Provide the (X, Y) coordinate of the cell's center where the given text is located.  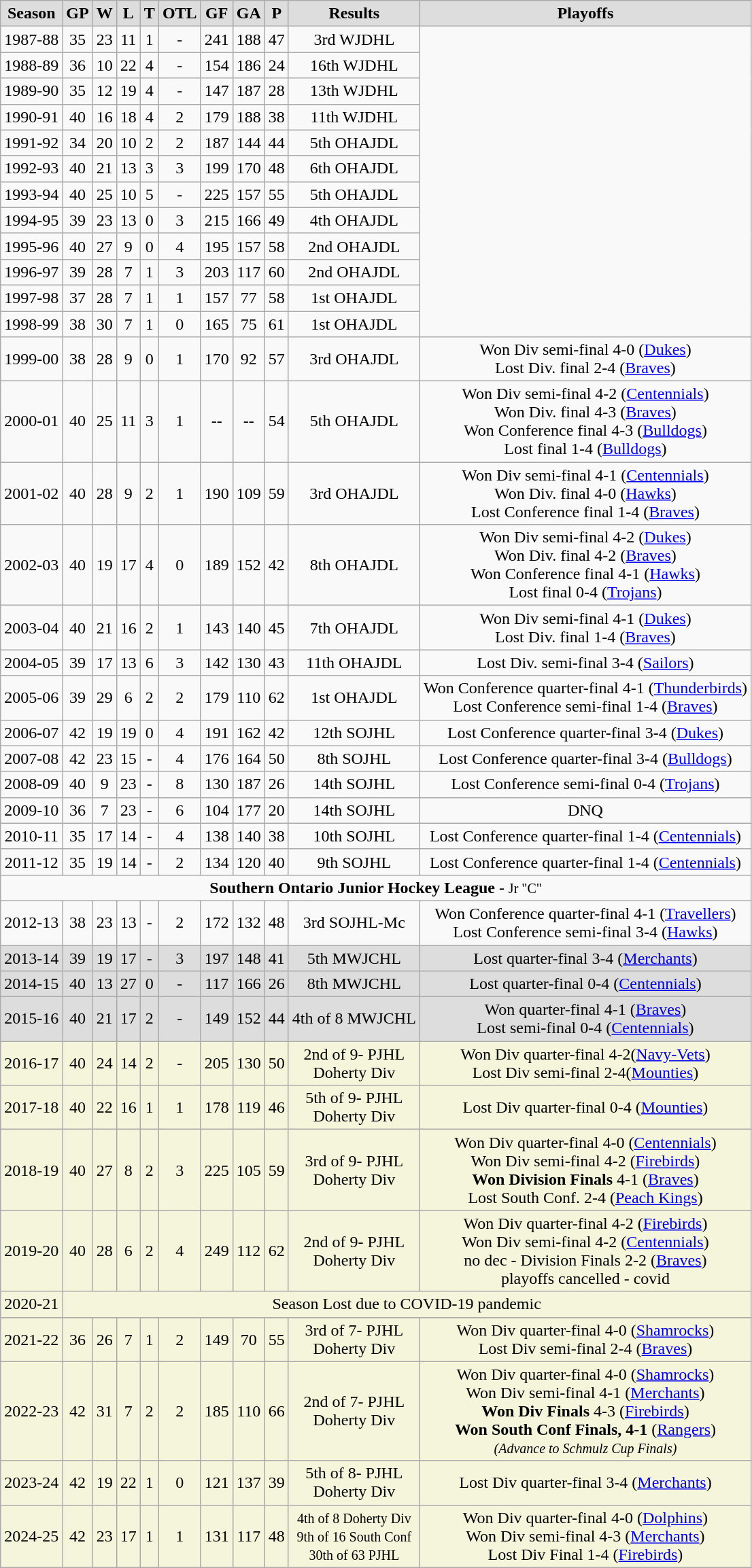
190 (216, 493)
1993-94 (31, 194)
Playoffs (585, 14)
2008-09 (31, 784)
4th of 8 Doherty Div 9th of 16 South Conf30th of 63 PJHL (354, 1536)
1992-93 (31, 169)
12th SOJHL (354, 733)
43 (276, 663)
3rd of 9- PJHLDoherty Div (354, 1170)
3rd WJDHL (354, 39)
164 (249, 759)
109 (249, 493)
1990-91 (31, 117)
66 (276, 1411)
2018-19 (31, 1170)
105 (249, 1170)
5th MWJCHL (354, 958)
1987-88 (31, 39)
119 (249, 1108)
1994-95 (31, 220)
Won Div quarter-final 4-0 (Centennials)Won Div semi-final 4-2 (Firebirds)Won Division Finals 4-1 (Braves)Lost South Conf. 2-4 (Peach Kings) (585, 1170)
29 (105, 697)
142 (216, 663)
1997-98 (31, 298)
Won Conference quarter-final 4-1 (Thunderbirds)Lost Conference semi-final 1-4 (Braves) (585, 697)
197 (216, 958)
18 (128, 117)
Won Div semi-final 4-0 (Dukes)Lost Div. final 2-4 (Braves) (585, 359)
9th SOJHL (354, 862)
31 (105, 1411)
Lost quarter-final 0-4 (Centennials) (585, 984)
1988-89 (31, 65)
199 (216, 169)
215 (216, 220)
77 (249, 298)
GP (78, 14)
8th MWJCHL (354, 984)
137 (249, 1483)
2002-03 (31, 565)
57 (276, 359)
Won Div semi-final 4-2 (Dukes)Won Div. final 4-2 (Braves)Won Conference final 4-1 (Hawks)Lost final 0-4 (Trojans) (585, 565)
Won Div quarter-final 4-0 (Shamrocks)Lost Div semi-final 2-4 (Braves) (585, 1339)
148 (249, 958)
1996-97 (31, 272)
138 (216, 836)
2010-11 (31, 836)
46 (276, 1108)
12 (105, 91)
37 (78, 298)
5th of 9- PJHLDoherty Div (354, 1108)
60 (276, 272)
205 (216, 1063)
T (150, 14)
3rd SOJHL-Mc (354, 923)
2006-07 (31, 733)
121 (216, 1483)
2004-05 (31, 663)
30 (105, 324)
Lost quarter-final 3-4 (Merchants) (585, 958)
6th OHAJDL (354, 169)
Lost Conference quarter-final 3-4 (Dukes) (585, 733)
2022-23 (31, 1411)
2000-01 (31, 421)
2003-04 (31, 628)
186 (249, 65)
45 (276, 628)
Season Lost due to COVID-19 pandemic (407, 1304)
1991-92 (31, 143)
10th SOJHL (354, 836)
185 (216, 1411)
191 (216, 733)
34 (78, 143)
2023-24 (31, 1483)
5th of 8- PJHLDoherty Div (354, 1483)
2017-18 (31, 1108)
W (105, 14)
4th of 8 MWJCHL (354, 1020)
Lost Div. semi-final 3-4 (Sailors) (585, 663)
177 (249, 810)
189 (216, 565)
54 (276, 421)
Season (31, 14)
11th WJDHL (354, 117)
2013-14 (31, 958)
2009-10 (31, 810)
GA (249, 14)
134 (216, 862)
2021-22 (31, 1339)
Won Conference quarter-final 4-1 (Travellers)Lost Conference semi-final 3-4 (Hawks) (585, 923)
Won Div semi-final 4-1 (Dukes)Lost Div. final 1-4 (Braves) (585, 628)
15 (128, 759)
131 (216, 1536)
2019-20 (31, 1251)
47 (276, 39)
16th WJDHL (354, 65)
178 (216, 1108)
132 (249, 923)
Won Div quarter-final 4-2(Navy-Vets)Lost Div semi-final 2-4(Mounties) (585, 1063)
1998-99 (31, 324)
Southern Ontario Junior Hockey League - Jr "C" (376, 888)
41 (276, 958)
241 (216, 39)
P (276, 14)
203 (216, 272)
249 (216, 1251)
OTL (180, 14)
8th OHAJDL (354, 565)
Lost Conference quarter-final 3-4 (Bulldogs) (585, 759)
120 (249, 862)
104 (216, 810)
Won Div semi-final 4-2 (Centennials)Won Div. final 4-3 (Braves)Won Conference final 4-3 (Bulldogs)Lost final 1-4 (Bulldogs) (585, 421)
2nd of 7- PJHLDoherty Div (354, 1411)
176 (216, 759)
Lost Conference semi-final 0-4 (Trojans) (585, 784)
92 (249, 359)
2007-08 (31, 759)
DNQ (585, 810)
2005-06 (31, 697)
195 (216, 246)
1999-00 (31, 359)
172 (216, 923)
1989-90 (31, 91)
70 (249, 1339)
7th OHAJDL (354, 628)
Won Div quarter-final 4-0 (Dolphins)Won Div semi-final 4-3 (Merchants)Lost Div Final 1-4 (Firebirds) (585, 1536)
2016-17 (31, 1063)
2015-16 (31, 1020)
Won Div quarter-final 4-2 (Firebirds)Won Div semi-final 4-2 (Centennials)no dec - Division Finals 2-2 (Braves)playoffs cancelled - covid (585, 1251)
162 (249, 733)
2012-13 (31, 923)
13th WJDHL (354, 91)
75 (249, 324)
49 (276, 220)
3rd of 7- PJHLDoherty Div (354, 1339)
Won Div semi-final 4-1 (Centennials)Won Div. final 4-0 (Hawks)Lost Conference final 1-4 (Braves) (585, 493)
144 (249, 143)
GF (216, 14)
61 (276, 324)
8th SOJHL (354, 759)
2014-15 (31, 984)
Lost Div quarter-final 0-4 (Mounties) (585, 1108)
11th OHAJDL (354, 663)
2001-02 (31, 493)
2024-25 (31, 1536)
4th OHAJDL (354, 220)
Won quarter-final 4-1 (Braves)Lost semi-final 0-4 (Centennials) (585, 1020)
165 (216, 324)
5 (150, 194)
2020-21 (31, 1304)
1995-96 (31, 246)
154 (216, 65)
147 (216, 91)
2011-12 (31, 862)
Lost Div quarter-final 3-4 (Merchants) (585, 1483)
L (128, 14)
143 (216, 628)
112 (249, 1251)
Results (354, 14)
